Provide the [X, Y] coordinate of the cell's center where the given text is located.  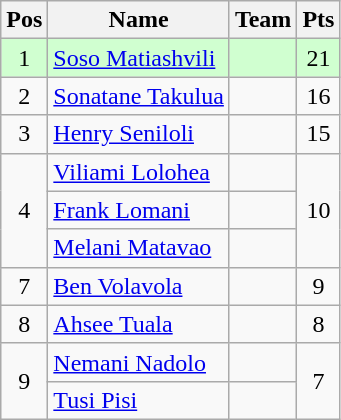
Nemani Nadolo [139, 362]
16 [318, 96]
Ahsee Tuala [139, 324]
Frank Lomani [139, 210]
Viliami Lolohea [139, 172]
10 [318, 210]
Henry Seniloli [139, 134]
Ben Volavola [139, 286]
1 [24, 58]
Melani Matavao [139, 248]
Tusi Pisi [139, 400]
21 [318, 58]
Team [263, 20]
Name [139, 20]
2 [24, 96]
Sonatane Takulua [139, 96]
Pts [318, 20]
Soso Matiashvili [139, 58]
Pos [24, 20]
3 [24, 134]
15 [318, 134]
4 [24, 210]
